Provide the [x, y] coordinate of the cell's center where the given text is located.  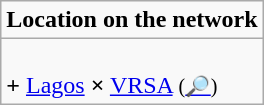
Location on the network [132, 20]
+ Lagos × VRSA (🔎) [132, 72]
